Search for the cell housing the specified text and yield its [x, y] center coordinate. 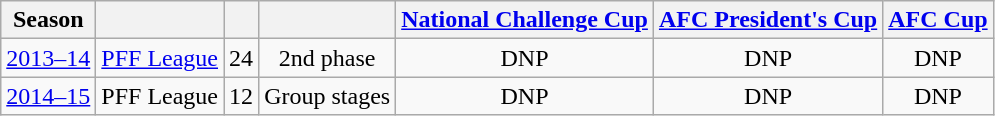
National Challenge Cup [525, 20]
AFC Cup [938, 20]
2nd phase [328, 58]
24 [242, 58]
Group stages [328, 96]
AFC President's Cup [768, 20]
2014–15 [48, 96]
Season [48, 20]
2013–14 [48, 58]
12 [242, 96]
